Pinpoint the cell where the given text exists, returning its [X, Y] midpoint coordinate. 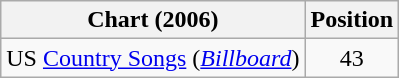
US Country Songs (Billboard) [153, 58]
43 [352, 58]
Chart (2006) [153, 20]
Position [352, 20]
